From the cell containing the given text, extract its center point as [x, y] coordinate. 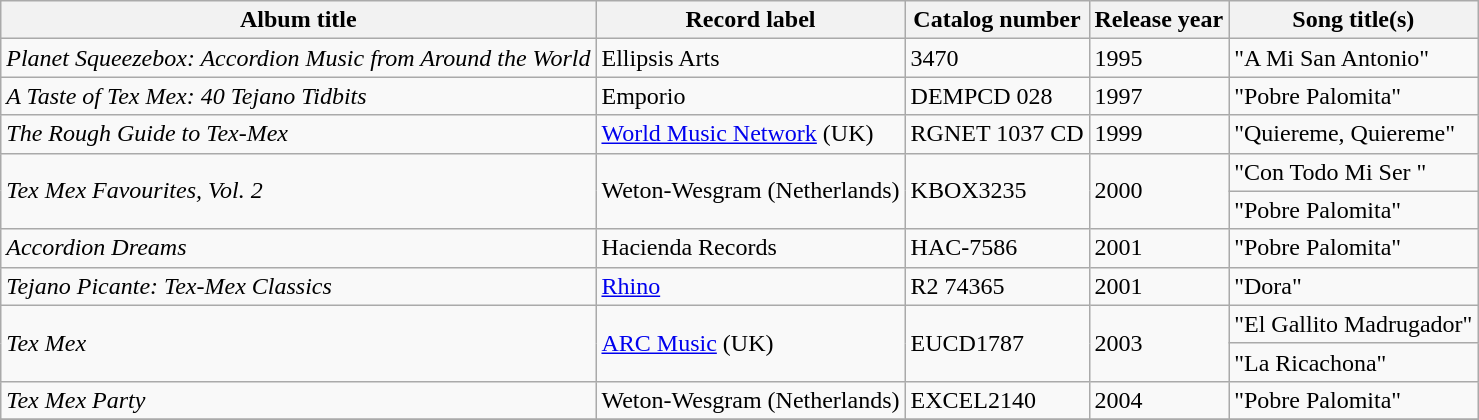
1999 [1159, 134]
Record label [750, 20]
Release year [1159, 20]
"A Mi San Antonio" [1354, 58]
2003 [1159, 343]
The Rough Guide to Tex-Mex [298, 134]
Planet Squeezebox: Accordion Music from Around the World [298, 58]
Catalog number [997, 20]
1997 [1159, 96]
Tex Mex Party [298, 400]
EXCEL2140 [997, 400]
Ellipsis Arts [750, 58]
"La Ricachona" [1354, 362]
Emporio [750, 96]
Tex Mex [298, 343]
Tex Mex Favourites, Vol. 2 [298, 191]
World Music Network (UK) [750, 134]
HAC-7586 [997, 248]
RGNET 1037 CD [997, 134]
Tejano Picante: Tex-Mex Classics [298, 286]
EUCD1787 [997, 343]
R2 74365 [997, 286]
Rhino [750, 286]
3470 [997, 58]
"El Gallito Madrugador" [1354, 324]
Hacienda Records [750, 248]
"Dora" [1354, 286]
Album title [298, 20]
2004 [1159, 400]
1995 [1159, 58]
DEMPCD 028 [997, 96]
2000 [1159, 191]
Accordion Dreams [298, 248]
KBOX3235 [997, 191]
"Con Todo Mi Ser " [1354, 172]
ARC Music (UK) [750, 343]
"Quiereme, Quiereme" [1354, 134]
A Taste of Tex Mex: 40 Tejano Tidbits [298, 96]
Song title(s) [1354, 20]
